Extract the [x, y] coordinate from the center of the cell holding the provided text.  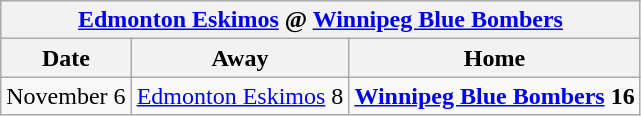
Winnipeg Blue Bombers 16 [494, 96]
Away [240, 58]
Home [494, 58]
Edmonton Eskimos @ Winnipeg Blue Bombers [320, 20]
Edmonton Eskimos 8 [240, 96]
November 6 [66, 96]
Date [66, 58]
